Pinpoint the cell where the given text exists, returning its [x, y] midpoint coordinate. 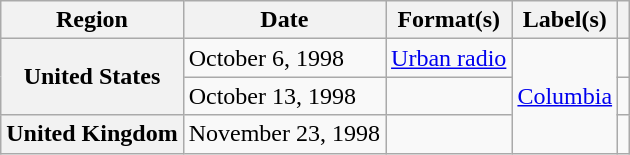
United States [92, 77]
United Kingdom [92, 134]
Format(s) [449, 20]
Columbia [565, 96]
Date [284, 20]
Urban radio [449, 58]
October 13, 1998 [284, 96]
November 23, 1998 [284, 134]
Region [92, 20]
Label(s) [565, 20]
October 6, 1998 [284, 58]
